Find where the given text appears and provide that cell's center as [X, Y] coordinate. 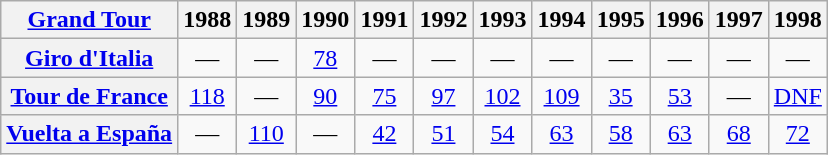
35 [620, 96]
1993 [502, 20]
110 [266, 134]
1988 [208, 20]
1994 [562, 20]
68 [738, 134]
Vuelta a España [90, 134]
1998 [798, 20]
1989 [266, 20]
109 [562, 96]
42 [384, 134]
102 [502, 96]
1996 [680, 20]
1995 [620, 20]
1997 [738, 20]
Tour de France [90, 96]
1991 [384, 20]
78 [326, 58]
51 [444, 134]
1992 [444, 20]
97 [444, 96]
58 [620, 134]
Giro d'Italia [90, 58]
53 [680, 96]
90 [326, 96]
118 [208, 96]
DNF [798, 96]
Grand Tour [90, 20]
75 [384, 96]
72 [798, 134]
54 [502, 134]
1990 [326, 20]
